From the cell containing the given text, extract its center point as (x, y) coordinate. 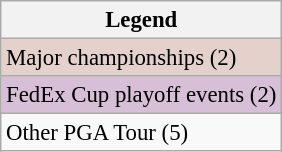
Other PGA Tour (5) (142, 133)
FedEx Cup playoff events (2) (142, 95)
Legend (142, 20)
Major championships (2) (142, 58)
